Search for the cell housing the specified text and yield its [x, y] center coordinate. 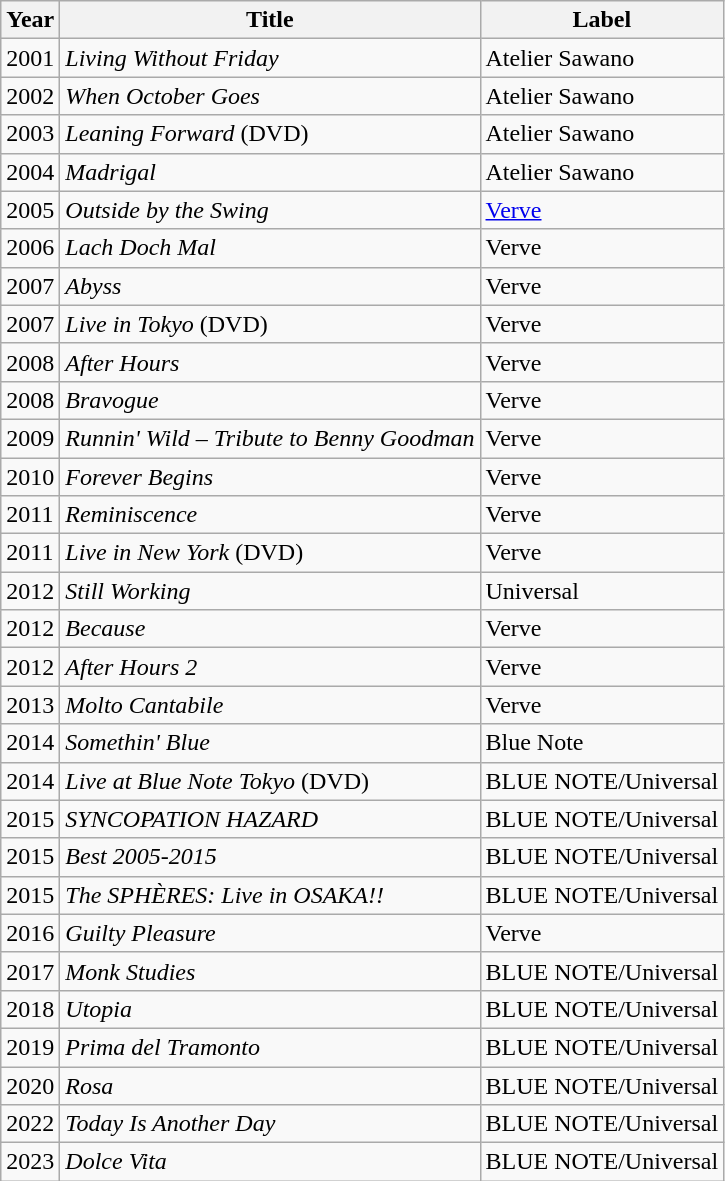
Prima del Tramonto [270, 1047]
Year [30, 20]
Monk Studies [270, 971]
2002 [30, 96]
2017 [30, 971]
Live in Tokyo (DVD) [270, 324]
2016 [30, 933]
Madrigal [270, 172]
Label [602, 20]
After Hours [270, 362]
Live in New York (DVD) [270, 553]
Utopia [270, 1009]
2003 [30, 134]
2023 [30, 1162]
Live at Blue Note Tokyo (DVD) [270, 781]
2018 [30, 1009]
2022 [30, 1124]
The SPHÈRES: Live in OSAKA!! [270, 895]
Guilty Pleasure [270, 933]
2019 [30, 1047]
2020 [30, 1085]
Today Is Another Day [270, 1124]
Best 2005-2015 [270, 857]
2010 [30, 477]
Still Working [270, 591]
Forever Begins [270, 477]
Rosa [270, 1085]
2013 [30, 705]
Leaning Forward (DVD) [270, 134]
2005 [30, 210]
Living Without Friday [270, 58]
2009 [30, 438]
Blue Note [602, 743]
Dolce Vita [270, 1162]
Runnin' Wild – Tribute to Benny Goodman [270, 438]
Lach Doch Mal [270, 248]
Somethin' Blue [270, 743]
Abyss [270, 286]
2001 [30, 58]
Because [270, 629]
Molto Cantabile [270, 705]
Bravogue [270, 400]
Universal [602, 591]
After Hours 2 [270, 667]
Title [270, 20]
Reminiscence [270, 515]
2006 [30, 248]
2004 [30, 172]
SYNCOPATION HAZARD [270, 819]
When October Goes [270, 96]
Outside by the Swing [270, 210]
